Scan for the cell matching the given text and deliver its (X, Y) coordinate at center. 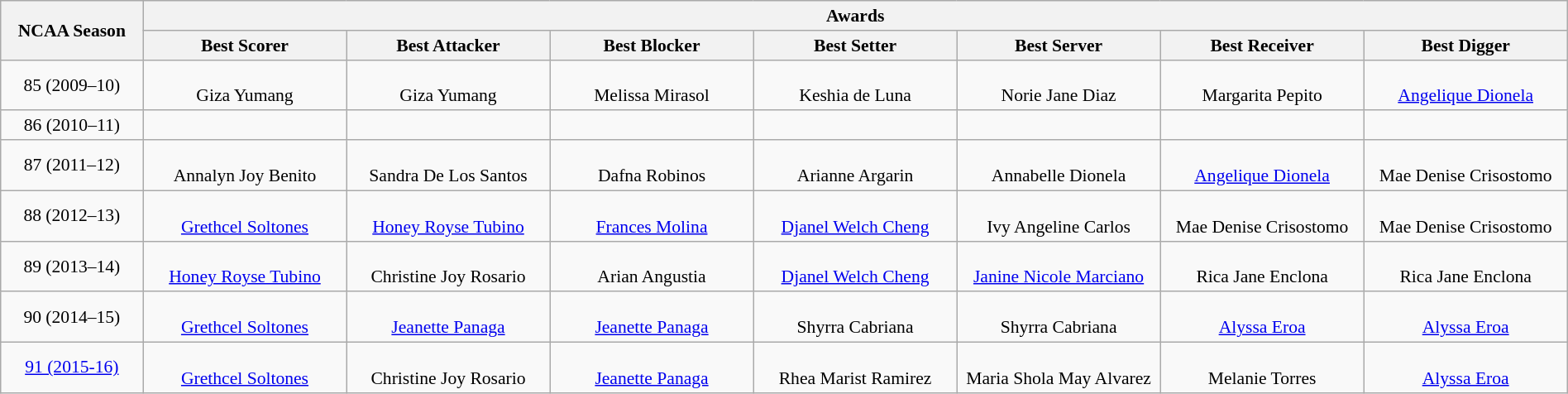
Melissa Mirasol (652, 84)
88 (2012–13) (72, 215)
Best Blocker (652, 46)
Best Scorer (245, 46)
Maria Shola May Alvarez (1059, 368)
89 (2013–14) (72, 267)
86 (2010–11) (72, 126)
Arian Angustia (652, 267)
Best Digger (1465, 46)
Dafna Robinos (652, 166)
Best Receiver (1262, 46)
87 (2011–12) (72, 166)
Awards (855, 16)
Janine Nicole Marciano (1059, 267)
Annalyn Joy Benito (245, 166)
Arianne Argarin (855, 166)
Ivy Angeline Carlos (1059, 215)
Best Attacker (448, 46)
Margarita Pepito (1262, 84)
91 (2015-16) (72, 368)
Best Server (1059, 46)
90 (2014–15) (72, 318)
Norie Jane Diaz (1059, 84)
Sandra De Los Santos (448, 166)
Annabelle Dionela (1059, 166)
Frances Molina (652, 215)
Keshia de Luna (855, 84)
Melanie Torres (1262, 368)
Rhea Marist Ramirez (855, 368)
85 (2009–10) (72, 84)
Best Setter (855, 46)
NCAA Season (72, 30)
